Return the [X, Y] coordinate for the center point of the cell that contains the specified text.  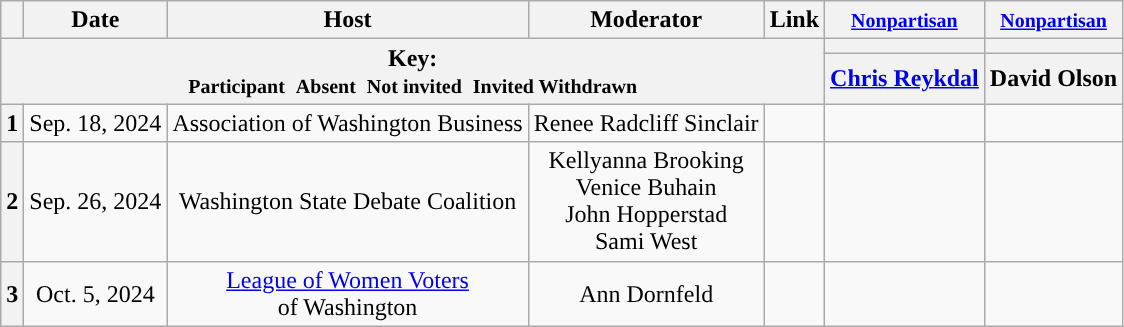
Date [96, 20]
Oct. 5, 2024 [96, 294]
2 [12, 202]
Host [348, 20]
Moderator [646, 20]
Sep. 18, 2024 [96, 123]
1 [12, 123]
Washington State Debate Coalition [348, 202]
Association of Washington Business [348, 123]
Chris Reykdal [905, 78]
Key: Participant Absent Not invited Invited Withdrawn [413, 72]
David Olson [1053, 78]
Kellyanna BrookingVenice BuhainJohn HopperstadSami West [646, 202]
Ann Dornfeld [646, 294]
Sep. 26, 2024 [96, 202]
Link [794, 20]
Renee Radcliff Sinclair [646, 123]
3 [12, 294]
League of Women Votersof Washington [348, 294]
